Capture the cell that displays the provided text and extract its (X, Y) central coordinate. 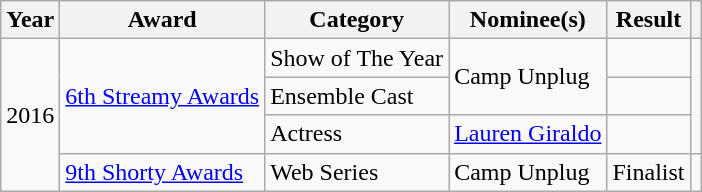
Actress (357, 134)
Lauren Giraldo (528, 134)
Nominee(s) (528, 20)
6th Streamy Awards (162, 96)
Web Series (357, 172)
9th Shorty Awards (162, 172)
Award (162, 20)
Year (30, 20)
Category (357, 20)
Ensemble Cast (357, 96)
Result (648, 20)
Show of The Year (357, 58)
2016 (30, 115)
Finalist (648, 172)
